Extract the [X, Y] coordinate from the center of the cell holding the provided text.  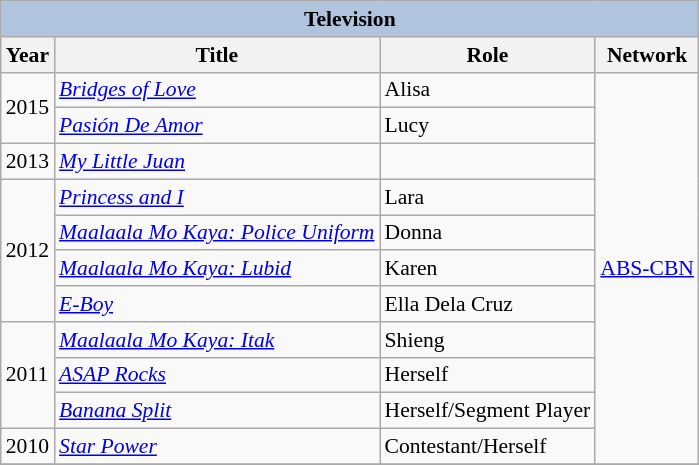
2013 [28, 162]
ABS-CBN [647, 268]
My Little Juan [216, 162]
Shieng [488, 340]
Alisa [488, 90]
ASAP Rocks [216, 375]
2011 [28, 376]
Year [28, 55]
Herself [488, 375]
Pasión De Amor [216, 126]
Maalaala Mo Kaya: Itak [216, 340]
Donna [488, 233]
Maalaala Mo Kaya: Police Uniform [216, 233]
2010 [28, 447]
Role [488, 55]
2015 [28, 108]
Contestant/Herself [488, 447]
Lucy [488, 126]
Ella Dela Cruz [488, 304]
Title [216, 55]
Bridges of Love [216, 90]
Banana Split [216, 411]
Princess and I [216, 197]
Lara [488, 197]
Television [350, 19]
E-Boy [216, 304]
Karen [488, 269]
2012 [28, 250]
Herself/Segment Player [488, 411]
Star Power [216, 447]
Network [647, 55]
Maalaala Mo Kaya: Lubid [216, 269]
